Locate the cell with the specified text and output its [X, Y] center coordinate. 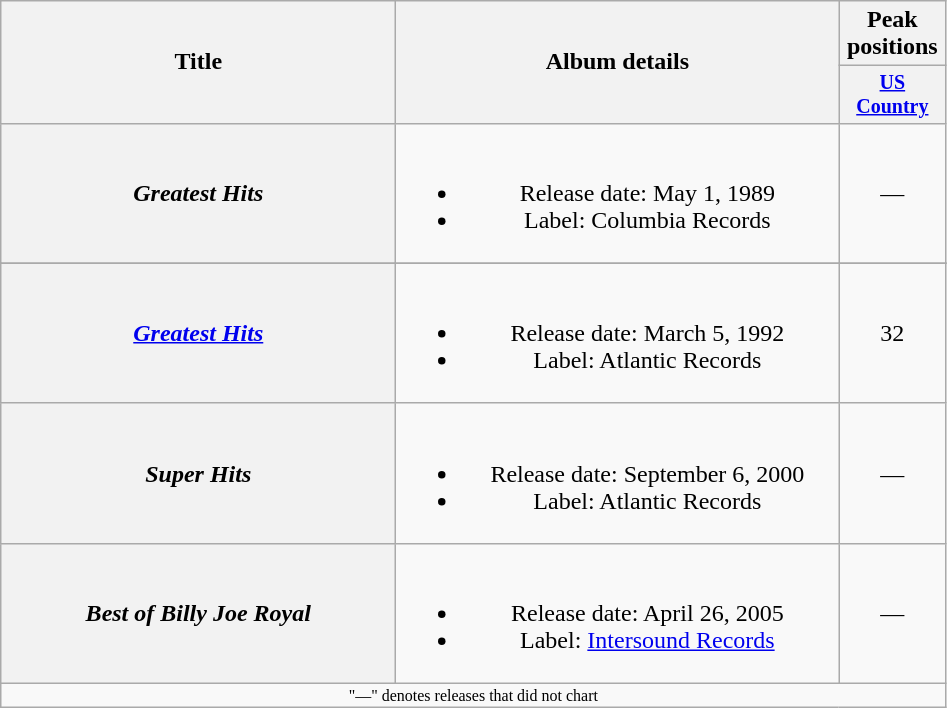
Release date: May 1, 1989Label: Columbia Records [618, 193]
Peakpositions [892, 34]
Best of Billy Joe Royal [198, 613]
US Country [892, 94]
32 [892, 333]
Album details [618, 62]
Super Hits [198, 473]
Release date: April 26, 2005Label: Intersound Records [618, 613]
Release date: September 6, 2000Label: Atlantic Records [618, 473]
Title [198, 62]
"—" denotes releases that did not chart [474, 696]
Release date: March 5, 1992Label: Atlantic Records [618, 333]
